Find where the given text appears and provide that cell's center as (x, y) coordinate. 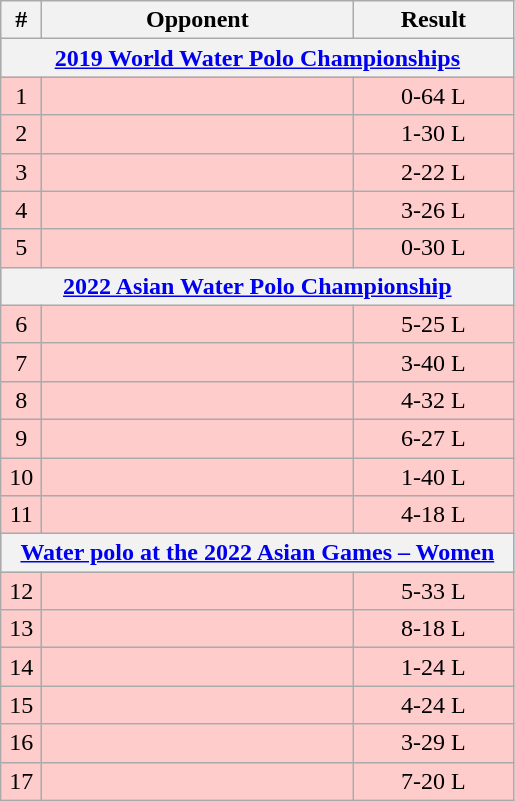
3-40 L (434, 362)
1-40 L (434, 477)
1-30 L (434, 134)
5-25 L (434, 324)
1 (22, 96)
8-18 L (434, 629)
5 (22, 248)
7-20 L (434, 781)
6 (22, 324)
16 (22, 743)
9 (22, 438)
4-24 L (434, 705)
4-18 L (434, 515)
15 (22, 705)
0-30 L (434, 248)
2-22 L (434, 172)
14 (22, 667)
8 (22, 400)
0-64 L (434, 96)
13 (22, 629)
6-27 L (434, 438)
12 (22, 591)
11 (22, 515)
3 (22, 172)
2022 Asian Water Polo Championship (258, 286)
3-29 L (434, 743)
2019 World Water Polo Championships (258, 58)
4-32 L (434, 400)
Result (434, 20)
3-26 L (434, 210)
Water polo at the 2022 Asian Games – Women (258, 553)
7 (22, 362)
2 (22, 134)
# (22, 20)
Opponent (198, 20)
5-33 L (434, 591)
17 (22, 781)
4 (22, 210)
1-24 L (434, 667)
10 (22, 477)
